Search for the cell housing the specified text and yield its [X, Y] center coordinate. 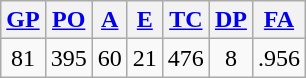
395 [68, 58]
PO [68, 20]
FA [278, 20]
.956 [278, 58]
8 [230, 58]
GP [23, 20]
A [110, 20]
21 [144, 58]
60 [110, 58]
476 [186, 58]
TC [186, 20]
E [144, 20]
81 [23, 58]
DP [230, 20]
